For the text-containing cell, return its midpoint in (X, Y) coordinate format. 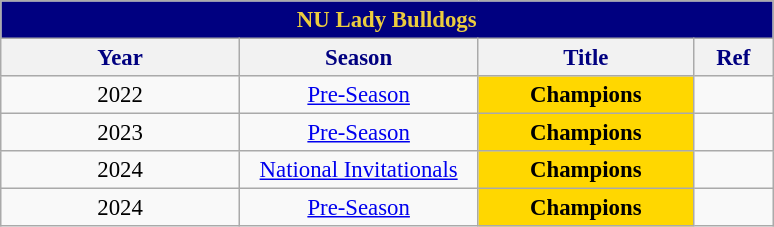
National Invitationals (358, 170)
2023 (120, 133)
NU Lady Bulldogs (387, 20)
Title (586, 58)
Season (358, 58)
Year (120, 58)
2022 (120, 95)
Ref (734, 58)
